Search for the cell housing the specified text and yield its (x, y) center coordinate. 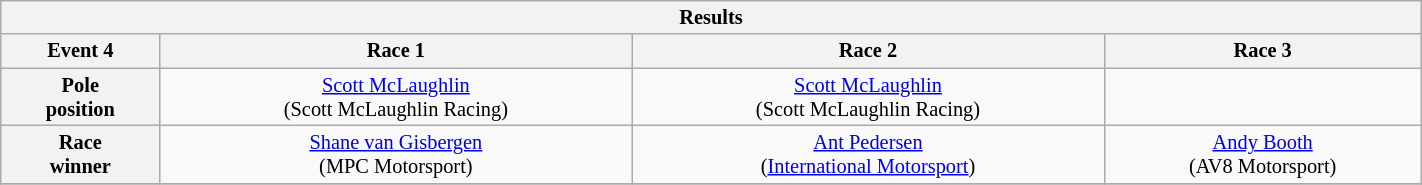
Poleposition (80, 97)
Race 2 (868, 51)
Race 1 (396, 51)
Race 3 (1262, 51)
Shane van Gisbergen(MPC Motorsport) (396, 154)
Racewinner (80, 154)
Event 4 (80, 51)
Andy Booth(AV8 Motorsport) (1262, 154)
Results (711, 17)
Ant Pedersen(International Motorsport) (868, 154)
